Provide the (x, y) coordinate of the cell's center where the given text is located.  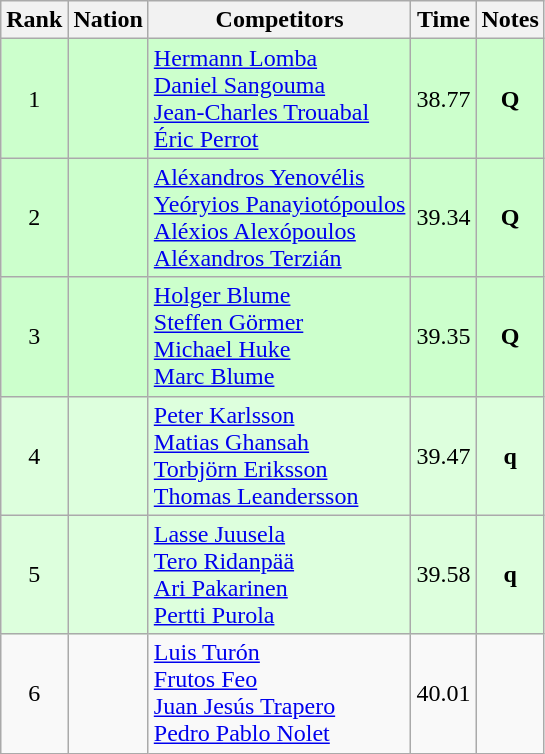
5 (34, 574)
39.34 (444, 218)
40.01 (444, 694)
Nation (108, 20)
Lasse JuuselaTero RidanpääAri PakarinenPertti Purola (280, 574)
Holger BlumeSteffen GörmerMichael HukeMarc Blume (280, 336)
Notes (510, 20)
Rank (34, 20)
Time (444, 20)
Luis TurónFrutos FeoJuan Jesús TraperoPedro Pablo Nolet (280, 694)
4 (34, 456)
39.35 (444, 336)
2 (34, 218)
Competitors (280, 20)
1 (34, 98)
6 (34, 694)
Hermann LombaDaniel SangoumaJean-Charles TrouabalÉric Perrot (280, 98)
39.47 (444, 456)
3 (34, 336)
Aléxandros YenovélisYeóryios PanayiotópoulosAléxios AlexópoulosAléxandros Terzián (280, 218)
39.58 (444, 574)
Peter KarlssonMatias GhansahTorbjörn ErikssonThomas Leandersson (280, 456)
38.77 (444, 98)
